Pinpoint the cell where the given text exists, returning its (X, Y) midpoint coordinate. 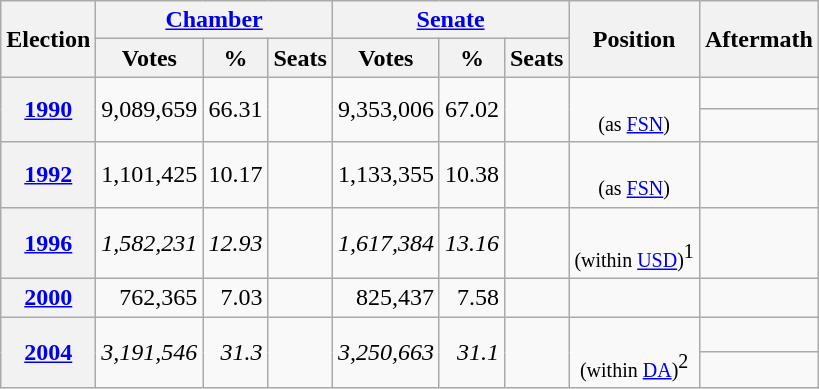
66.31 (236, 110)
Position (634, 39)
13.16 (472, 243)
Election (48, 39)
1992 (48, 174)
1,582,231 (150, 243)
762,365 (150, 298)
31.3 (236, 353)
1,133,355 (386, 174)
31.1 (472, 353)
1,617,384 (386, 243)
825,437 (386, 298)
1,101,425 (150, 174)
3,250,663 (386, 353)
1996 (48, 243)
67.02 (472, 110)
Senate (450, 20)
(within USD)1 (634, 243)
9,089,659 (150, 110)
10.17 (236, 174)
2004 (48, 353)
3,191,546 (150, 353)
(within DA)2 (634, 353)
Chamber (214, 20)
12.93 (236, 243)
Aftermath (758, 39)
1990 (48, 110)
2000 (48, 298)
9,353,006 (386, 110)
7.58 (472, 298)
7.03 (236, 298)
10.38 (472, 174)
